Determine the (X, Y) coordinate at the center of the cell enclosing the given text.  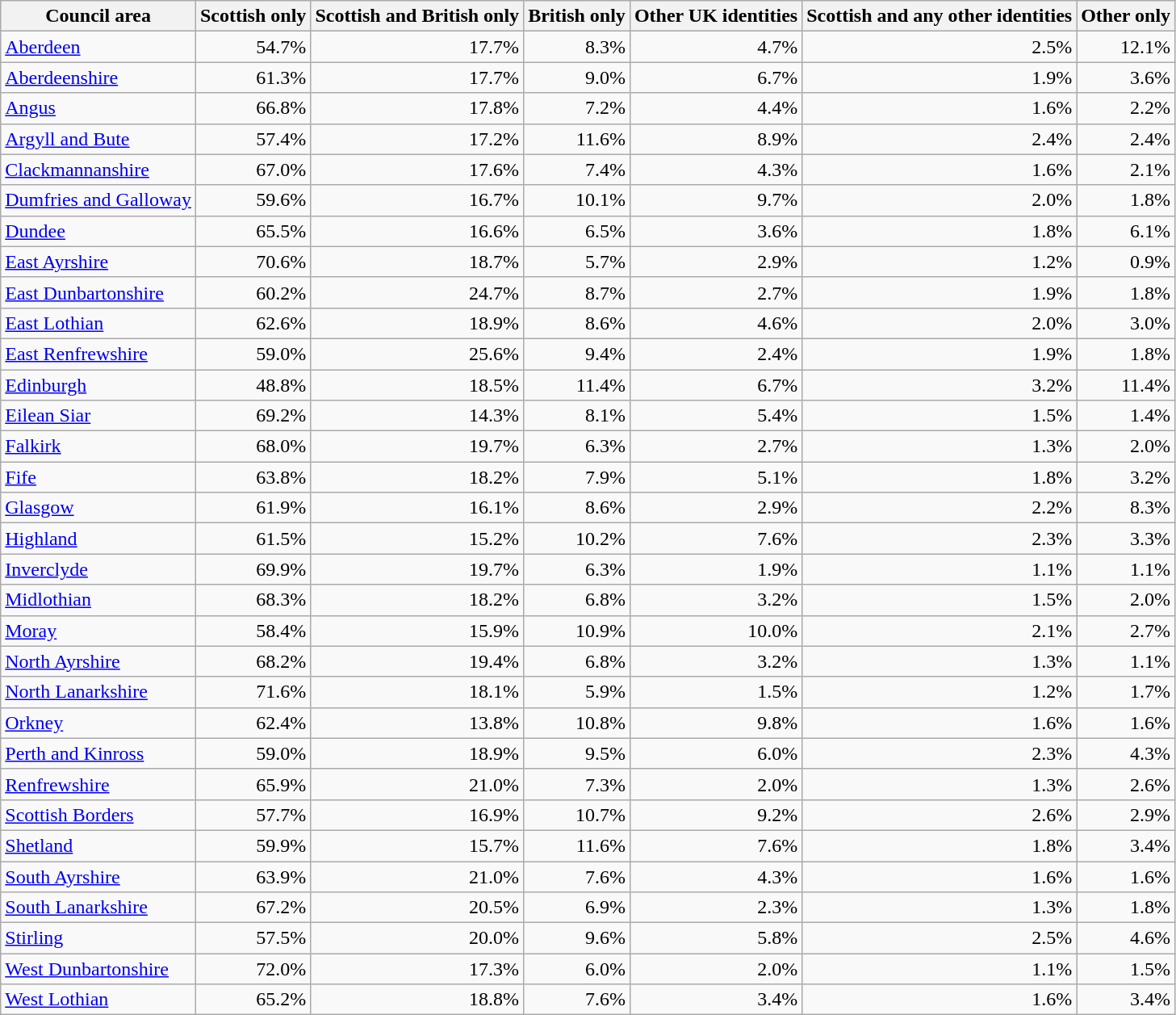
Scottish and British only (417, 16)
Fife (98, 477)
62.4% (253, 723)
57.7% (253, 815)
Edinburgh (98, 385)
5.9% (577, 692)
1.4% (1126, 416)
Stirling (98, 938)
5.1% (715, 477)
59.9% (253, 845)
14.3% (417, 416)
5.8% (715, 938)
20.0% (417, 938)
8.9% (715, 139)
East Renfrewshire (98, 354)
10.8% (577, 723)
Eilean Siar (98, 416)
West Lothian (98, 1000)
16.1% (417, 508)
9.7% (715, 200)
15.2% (417, 539)
Scottish Borders (98, 815)
24.7% (417, 292)
68.2% (253, 661)
North Lanarkshire (98, 692)
9.4% (577, 354)
62.6% (253, 323)
10.0% (715, 631)
8.7% (577, 292)
6.1% (1126, 231)
65.2% (253, 1000)
Other UK identities (715, 16)
Midlothian (98, 600)
61.3% (253, 78)
9.5% (577, 753)
3.0% (1126, 323)
British only (577, 16)
72.0% (253, 969)
18.1% (417, 692)
17.3% (417, 969)
East Ayrshire (98, 262)
17.2% (417, 139)
6.5% (577, 231)
Aberdeen (98, 47)
9.2% (715, 815)
Council area (98, 16)
Aberdeenshire (98, 78)
25.6% (417, 354)
18.5% (417, 385)
63.8% (253, 477)
Clackmannanshire (98, 170)
65.9% (253, 784)
16.9% (417, 815)
7.3% (577, 784)
19.4% (417, 661)
65.5% (253, 231)
Scottish only (253, 16)
South Ayrshire (98, 876)
Shetland (98, 845)
Other only (1126, 16)
59.6% (253, 200)
West Dunbartonshire (98, 969)
54.7% (253, 47)
5.4% (715, 416)
68.0% (253, 447)
10.7% (577, 815)
Dundee (98, 231)
8.1% (577, 416)
12.1% (1126, 47)
9.0% (577, 78)
20.5% (417, 908)
East Lothian (98, 323)
69.9% (253, 569)
60.2% (253, 292)
71.6% (253, 692)
67.0% (253, 170)
7.2% (577, 108)
69.2% (253, 416)
East Dunbartonshire (98, 292)
4.4% (715, 108)
61.5% (253, 539)
58.4% (253, 631)
Angus (98, 108)
57.5% (253, 938)
9.8% (715, 723)
Perth and Kinross (98, 753)
16.6% (417, 231)
68.3% (253, 600)
Moray (98, 631)
61.9% (253, 508)
66.8% (253, 108)
6.9% (577, 908)
Falkirk (98, 447)
Glasgow (98, 508)
15.9% (417, 631)
17.8% (417, 108)
Inverclyde (98, 569)
67.2% (253, 908)
5.7% (577, 262)
63.9% (253, 876)
3.3% (1126, 539)
4.7% (715, 47)
10.1% (577, 200)
1.7% (1126, 692)
South Lanarkshire (98, 908)
16.7% (417, 200)
0.9% (1126, 262)
9.6% (577, 938)
Highland (98, 539)
North Ayrshire (98, 661)
Dumfries and Galloway (98, 200)
17.6% (417, 170)
13.8% (417, 723)
10.9% (577, 631)
15.7% (417, 845)
10.2% (577, 539)
48.8% (253, 385)
Orkney (98, 723)
70.6% (253, 262)
7.4% (577, 170)
Scottish and any other identities (940, 16)
Argyll and Bute (98, 139)
18.7% (417, 262)
7.9% (577, 477)
18.8% (417, 1000)
Renfrewshire (98, 784)
57.4% (253, 139)
